From the cell containing the given text, extract its center point as (X, Y) coordinate. 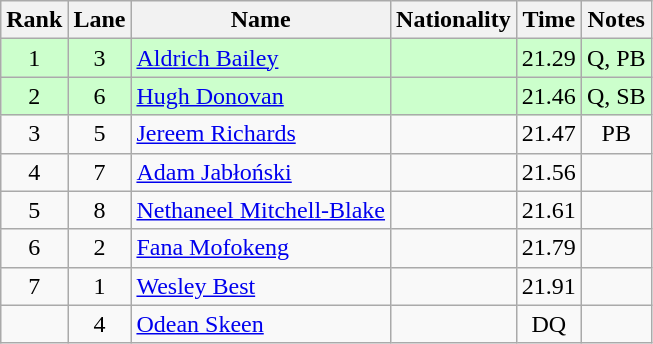
Wesley Best (261, 286)
Lane (100, 20)
8 (100, 210)
Jereem Richards (261, 134)
Nationality (454, 20)
21.91 (548, 286)
Adam Jabłoński (261, 172)
21.56 (548, 172)
DQ (548, 324)
PB (616, 134)
21.79 (548, 248)
Aldrich Bailey (261, 58)
Hugh Donovan (261, 96)
Name (261, 20)
Nethaneel Mitchell-Blake (261, 210)
Rank (34, 20)
21.29 (548, 58)
Time (548, 20)
Odean Skeen (261, 324)
Q, SB (616, 96)
Q, PB (616, 58)
Notes (616, 20)
Fana Mofokeng (261, 248)
21.46 (548, 96)
21.61 (548, 210)
21.47 (548, 134)
